Find where the given text appears and provide that cell's center as (X, Y) coordinate. 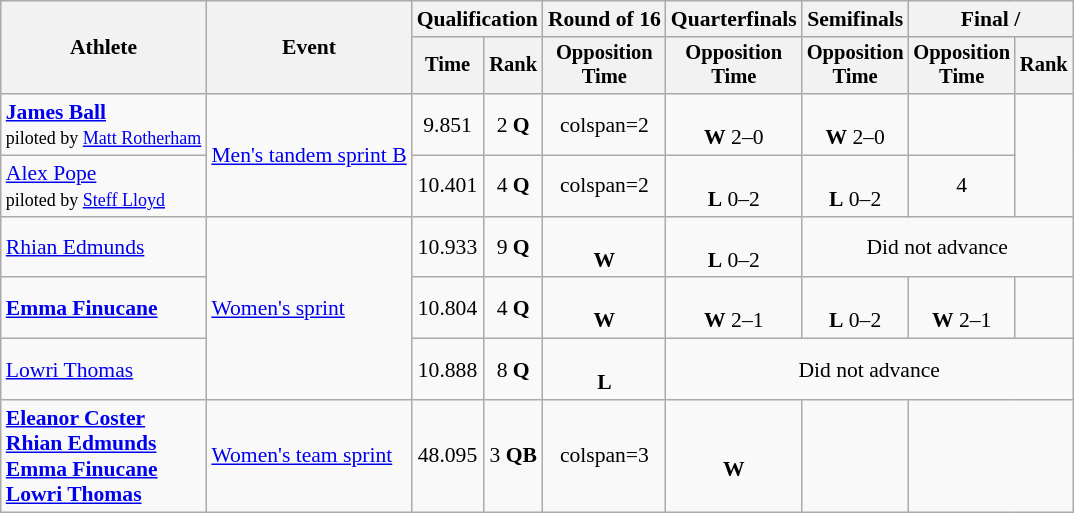
Rhian Edmunds (104, 248)
Women's sprint (308, 308)
Qualification (478, 19)
Athlete (104, 48)
9.851 (448, 124)
James Ballpiloted by Matt Rotherham (104, 124)
2 Q (513, 124)
10.888 (448, 370)
Men's tandem sprint B (308, 155)
Eleanor CosterRhian EdmundsEmma FinucaneLowri Thomas (104, 456)
10.401 (448, 186)
8 Q (513, 370)
48.095 (448, 456)
Final / (990, 19)
Alex Popepiloted by Steff Lloyd (104, 186)
10.933 (448, 248)
Round of 16 (604, 19)
Women's team sprint (308, 456)
Lowri Thomas (104, 370)
Time (448, 66)
L (604, 370)
Semifinals (856, 19)
Emma Finucane (104, 308)
10.804 (448, 308)
Event (308, 48)
4 (962, 186)
Quarterfinals (734, 19)
colspan=3 (604, 456)
9 Q (513, 248)
3 QB (513, 456)
